Provide the (X, Y) coordinate of the cell's center where the given text is located.  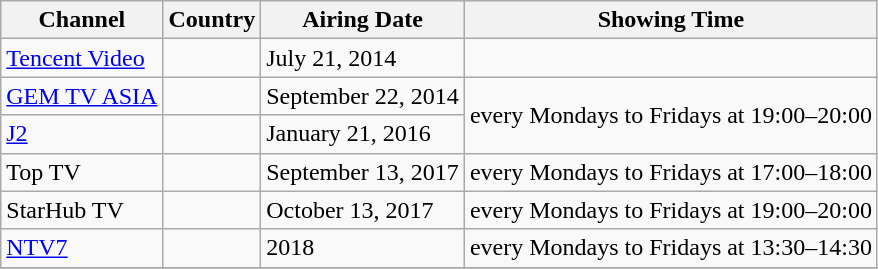
Showing Time (670, 20)
Country (212, 20)
J2 (82, 134)
2018 (363, 248)
January 21, 2016 (363, 134)
every Mondays to Fridays at 17:00–18:00 (670, 172)
October 13, 2017 (363, 210)
September 13, 2017 (363, 172)
GEM TV ASIA (82, 96)
July 21, 2014 (363, 58)
Tencent Video (82, 58)
NTV7 (82, 248)
Channel (82, 20)
every Mondays to Fridays at 13:30–14:30 (670, 248)
September 22, 2014 (363, 96)
StarHub TV (82, 210)
Top TV (82, 172)
Airing Date (363, 20)
